Search for the cell housing the specified text and yield its [x, y] center coordinate. 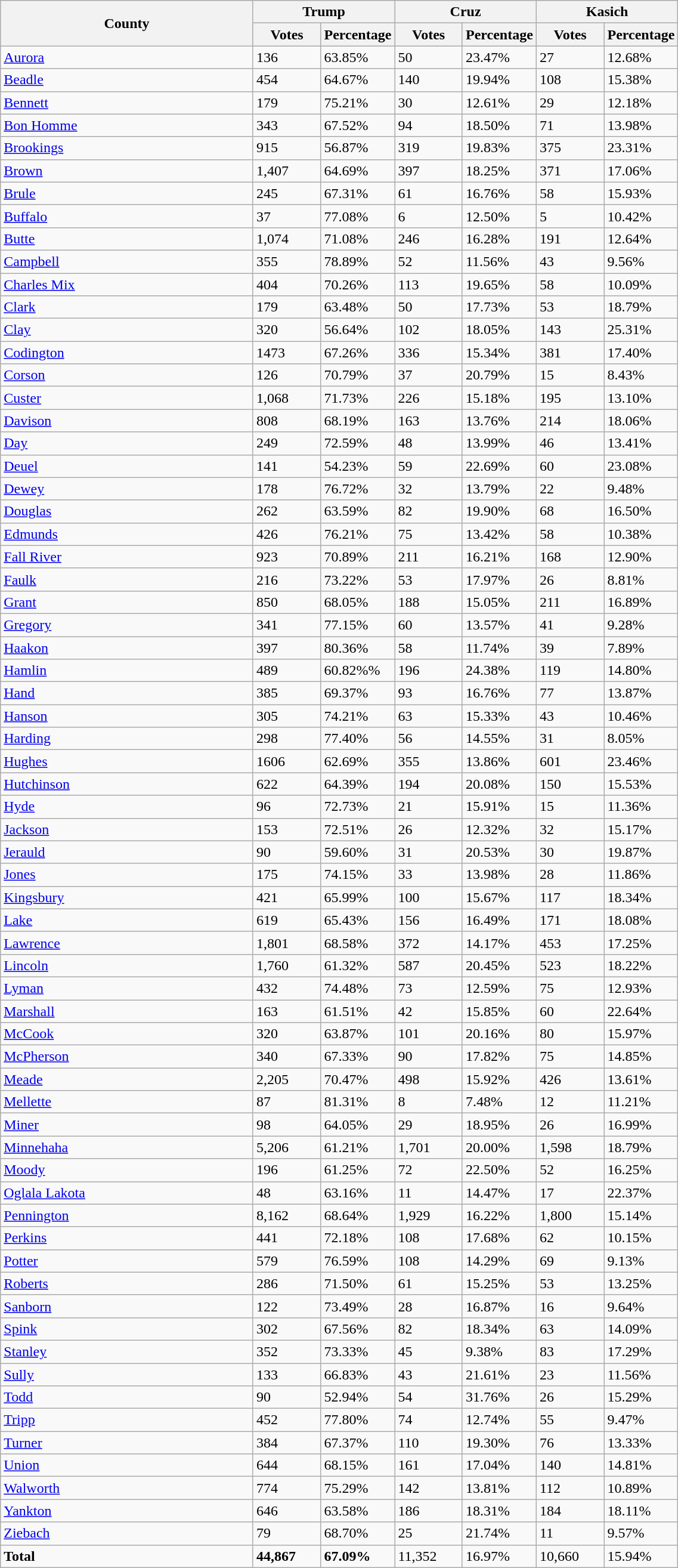
18.22% [641, 965]
16.22% [499, 1215]
16.99% [641, 1125]
Buffalo [127, 216]
150 [570, 784]
432 [287, 988]
191 [570, 239]
126 [287, 375]
93 [429, 693]
142 [429, 1488]
1473 [287, 353]
Davison [127, 421]
16.89% [641, 602]
153 [287, 829]
25.31% [641, 330]
Miner [127, 1125]
70.79% [358, 375]
498 [429, 1079]
245 [287, 193]
64.05% [358, 1125]
579 [287, 1261]
Moody [127, 1170]
74.48% [358, 988]
184 [570, 1511]
Mellette [127, 1102]
372 [429, 943]
9.57% [641, 1533]
5,206 [287, 1147]
249 [287, 443]
1,929 [429, 1215]
15.14% [641, 1215]
10.09% [641, 285]
19.94% [499, 80]
68.64% [358, 1215]
64.69% [358, 171]
Roberts [127, 1283]
78.89% [358, 261]
18.05% [499, 330]
McPherson [127, 1057]
56 [429, 739]
10.38% [641, 534]
Sully [127, 1374]
67.37% [358, 1443]
13.57% [499, 625]
17.06% [641, 171]
601 [570, 761]
Jones [127, 875]
Kasich [607, 12]
19.30% [499, 1443]
Grant [127, 602]
17.25% [641, 943]
8.05% [641, 739]
68.19% [358, 421]
119 [570, 671]
17.97% [499, 579]
10,660 [570, 1556]
20.45% [499, 965]
1,068 [287, 398]
15.34% [499, 353]
9.13% [641, 1261]
808 [287, 421]
100 [429, 897]
Minnehaha [127, 1147]
65.99% [358, 897]
77.80% [358, 1420]
71.08% [358, 239]
67.52% [358, 125]
15.05% [499, 602]
11.21% [641, 1102]
15.53% [641, 784]
Trump [323, 12]
13.25% [641, 1283]
79 [287, 1533]
15.67% [499, 897]
11.74% [499, 647]
63.85% [358, 57]
298 [287, 739]
73.49% [358, 1306]
77.40% [358, 739]
Spink [127, 1329]
67.31% [358, 193]
23.46% [641, 761]
1,760 [287, 965]
Hamlin [127, 671]
75.29% [358, 1488]
22.64% [641, 1011]
1606 [287, 761]
45 [429, 1351]
Sanborn [127, 1306]
Pennington [127, 1215]
13.87% [641, 693]
15.94% [641, 1556]
77.15% [358, 625]
11.86% [641, 875]
7.48% [499, 1102]
46 [570, 443]
Codington [127, 353]
15.17% [641, 829]
Hanson [127, 716]
Clark [127, 307]
18.11% [641, 1511]
381 [570, 353]
22.69% [499, 466]
12.61% [499, 103]
13.10% [641, 398]
16 [570, 1306]
20.08% [499, 784]
61.21% [358, 1147]
16.50% [641, 511]
Hyde [127, 807]
188 [429, 602]
102 [429, 330]
76.72% [358, 489]
66.83% [358, 1374]
404 [287, 285]
14.09% [641, 1329]
8,162 [287, 1215]
75.21% [358, 103]
Aurora [127, 57]
20.16% [499, 1034]
319 [429, 148]
72.51% [358, 829]
Bennett [127, 103]
385 [287, 693]
70.89% [358, 557]
15.18% [499, 398]
Deuel [127, 466]
12.59% [499, 988]
10.42% [641, 216]
587 [429, 965]
141 [287, 466]
23.31% [641, 148]
62 [570, 1238]
61.25% [358, 1170]
67.56% [358, 1329]
71.73% [358, 398]
Edmunds [127, 534]
63.87% [358, 1034]
68.58% [358, 943]
17.68% [499, 1238]
Corson [127, 375]
42 [429, 1011]
Union [127, 1465]
9.48% [641, 489]
59 [429, 466]
384 [287, 1443]
56.87% [358, 148]
87 [287, 1102]
16.25% [641, 1170]
80 [570, 1034]
74.15% [358, 875]
19.90% [499, 511]
Lincoln [127, 965]
523 [570, 965]
Harding [127, 739]
136 [287, 57]
72.59% [358, 443]
Faulk [127, 579]
63.48% [358, 307]
12.64% [641, 239]
7.89% [641, 647]
19.87% [641, 852]
21 [429, 807]
61.51% [358, 1011]
16.49% [499, 920]
69 [570, 1261]
55 [570, 1420]
13.79% [499, 489]
Turner [127, 1443]
441 [287, 1238]
20.53% [499, 852]
1,701 [429, 1147]
Douglas [127, 511]
Clay [127, 330]
14.55% [499, 739]
Yankton [127, 1511]
67.26% [358, 353]
64.39% [358, 784]
Charles Mix [127, 285]
68 [570, 511]
Lyman [127, 988]
16.28% [499, 239]
22 [570, 489]
12.93% [641, 988]
12 [570, 1102]
19.65% [499, 285]
14.80% [641, 671]
1,598 [570, 1147]
10.15% [641, 1238]
56.64% [358, 330]
Hand [127, 693]
19.83% [499, 148]
68.05% [358, 602]
12.50% [499, 216]
76.21% [358, 534]
Custer [127, 398]
Meade [127, 1079]
74.21% [358, 716]
77.08% [358, 216]
15.29% [641, 1397]
63.59% [358, 511]
59.60% [358, 852]
17.73% [499, 307]
13.99% [499, 443]
171 [570, 920]
18.95% [499, 1125]
17.29% [641, 1351]
8.43% [641, 375]
12.32% [499, 829]
850 [287, 602]
12.90% [641, 557]
Kingsbury [127, 897]
13.41% [641, 443]
17 [570, 1193]
22.37% [641, 1193]
14.17% [499, 943]
9.38% [499, 1351]
39 [570, 647]
18.25% [499, 171]
17.82% [499, 1057]
1,800 [570, 1215]
371 [570, 171]
Marshall [127, 1011]
Hughes [127, 761]
302 [287, 1329]
2,205 [287, 1079]
6 [429, 216]
305 [287, 716]
60.82%% [358, 671]
Oglala Lakota [127, 1193]
15.38% [641, 80]
340 [287, 1057]
489 [287, 671]
644 [287, 1465]
76 [570, 1443]
452 [287, 1420]
15.91% [499, 807]
915 [287, 148]
County [127, 23]
5 [570, 216]
21.74% [499, 1533]
14.29% [499, 1261]
161 [429, 1465]
76.59% [358, 1261]
61.32% [358, 965]
54.23% [358, 466]
9.47% [641, 1420]
72.18% [358, 1238]
Lawrence [127, 943]
Jackson [127, 829]
8.81% [641, 579]
18.06% [641, 421]
63.58% [358, 1511]
23.47% [499, 57]
375 [570, 148]
Potter [127, 1261]
64.67% [358, 80]
13.81% [499, 1488]
343 [287, 125]
1,407 [287, 171]
Walworth [127, 1488]
Brown [127, 171]
Butte [127, 239]
11,352 [429, 1556]
Stanley [127, 1351]
8 [429, 1102]
15.93% [641, 193]
71 [570, 125]
122 [287, 1306]
12.74% [499, 1420]
168 [570, 557]
13.61% [641, 1079]
143 [570, 330]
73.33% [358, 1351]
Lake [127, 920]
Day [127, 443]
18.50% [499, 125]
Brookings [127, 148]
9.64% [641, 1306]
54 [429, 1397]
94 [429, 125]
72 [429, 1170]
80.36% [358, 647]
96 [287, 807]
421 [287, 897]
194 [429, 784]
74 [429, 1420]
70.47% [358, 1079]
286 [287, 1283]
Gregory [127, 625]
17.04% [499, 1465]
Bon Homme [127, 125]
214 [570, 421]
23 [570, 1374]
Todd [127, 1397]
16.21% [499, 557]
McCook [127, 1034]
15.85% [499, 1011]
10.89% [641, 1488]
77 [570, 693]
69.37% [358, 693]
22.50% [499, 1170]
18.08% [641, 920]
68.70% [358, 1533]
14.85% [641, 1057]
11.36% [641, 807]
12.68% [641, 57]
175 [287, 875]
15.33% [499, 716]
16.97% [499, 1556]
Jerauld [127, 852]
336 [429, 353]
622 [287, 784]
Dewey [127, 489]
31.76% [499, 1397]
101 [429, 1034]
186 [429, 1511]
73.22% [358, 579]
41 [570, 625]
83 [570, 1351]
923 [287, 557]
619 [287, 920]
Fall River [127, 557]
1,074 [287, 239]
81.31% [358, 1102]
Brule [127, 193]
646 [287, 1511]
10.46% [641, 716]
195 [570, 398]
1,801 [287, 943]
73 [429, 988]
98 [287, 1125]
68.15% [358, 1465]
44,867 [287, 1556]
453 [570, 943]
156 [429, 920]
18.31% [499, 1511]
113 [429, 285]
Ziebach [127, 1533]
63.16% [358, 1193]
25 [429, 1533]
9.56% [641, 261]
133 [287, 1374]
12.18% [641, 103]
Perkins [127, 1238]
774 [287, 1488]
67.33% [358, 1057]
13.42% [499, 534]
70.26% [358, 285]
Haakon [127, 647]
24.38% [499, 671]
62.69% [358, 761]
Tripp [127, 1420]
178 [287, 489]
Beadle [127, 80]
67.09% [358, 1556]
14.81% [641, 1465]
Total [127, 1556]
Hutchinson [127, 784]
Cruz [465, 12]
15.97% [641, 1034]
9.28% [641, 625]
246 [429, 239]
27 [570, 57]
13.33% [641, 1443]
13.76% [499, 421]
14.47% [499, 1193]
Campbell [127, 261]
262 [287, 511]
20.00% [499, 1147]
454 [287, 80]
65.43% [358, 920]
352 [287, 1351]
20.79% [499, 375]
226 [429, 398]
16.87% [499, 1306]
33 [429, 875]
71.50% [358, 1283]
23.08% [641, 466]
72.73% [358, 807]
112 [570, 1488]
15.92% [499, 1079]
52.94% [358, 1397]
13.86% [499, 761]
110 [429, 1443]
117 [570, 897]
17.40% [641, 353]
15.25% [499, 1283]
341 [287, 625]
216 [287, 579]
21.61% [499, 1374]
